Extract the [X, Y] coordinate from the center of the cell holding the provided text.  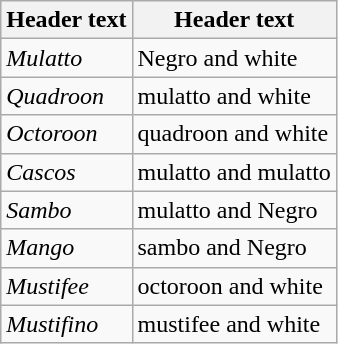
mulatto and mulatto [234, 172]
Cascos [66, 172]
octoroon and white [234, 286]
mustifee and white [234, 324]
Sambo [66, 210]
Mustifino [66, 324]
Mustifee [66, 286]
quadroon and white [234, 134]
Negro and white [234, 58]
Quadroon [66, 96]
mulatto and Negro [234, 210]
mulatto and white [234, 96]
Octoroon [66, 134]
sambo and Negro [234, 248]
Mango [66, 248]
Mulatto [66, 58]
